Scan for the cell matching the given text and deliver its (x, y) coordinate at center. 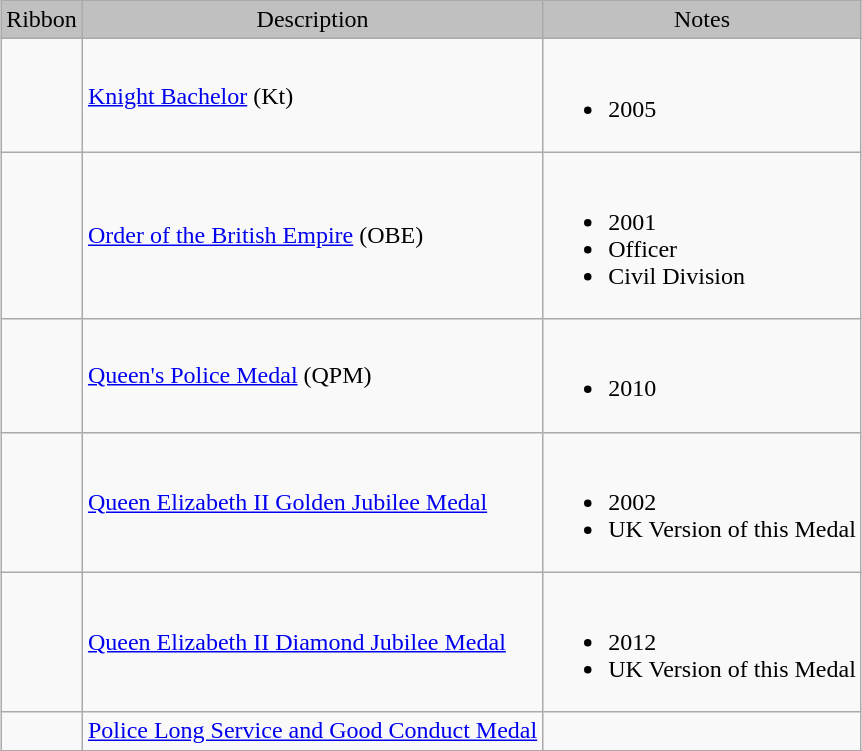
2005 (702, 96)
2012UK Version of this Medal (702, 642)
2010 (702, 376)
Ribbon (42, 20)
Queen Elizabeth II Golden Jubilee Medal (312, 502)
Queen Elizabeth II Diamond Jubilee Medal (312, 642)
Police Long Service and Good Conduct Medal (312, 731)
2001OfficerCivil Division (702, 236)
2002UK Version of this Medal (702, 502)
Order of the British Empire (OBE) (312, 236)
Notes (702, 20)
Knight Bachelor (Kt) (312, 96)
Description (312, 20)
Queen's Police Medal (QPM) (312, 376)
